For the text-containing cell, return its midpoint in [x, y] coordinate format. 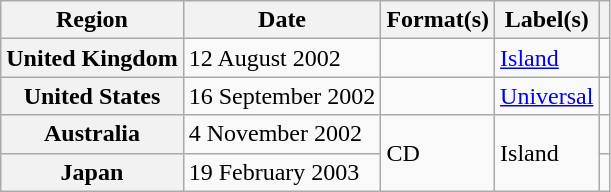
16 September 2002 [282, 96]
United States [92, 96]
12 August 2002 [282, 58]
Australia [92, 134]
Date [282, 20]
Japan [92, 172]
Region [92, 20]
Format(s) [438, 20]
Universal [547, 96]
CD [438, 153]
4 November 2002 [282, 134]
United Kingdom [92, 58]
19 February 2003 [282, 172]
Label(s) [547, 20]
